Extract the (X, Y) coordinate from the center of the cell holding the provided text.  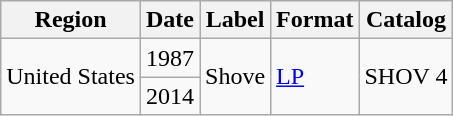
Region (71, 20)
Date (170, 20)
LP (315, 77)
Catalog (406, 20)
Shove (236, 77)
Label (236, 20)
SHOV 4 (406, 77)
2014 (170, 96)
1987 (170, 58)
Format (315, 20)
United States (71, 77)
